Detect which cell encompasses the target text, then output its (X, Y) center coordinate. 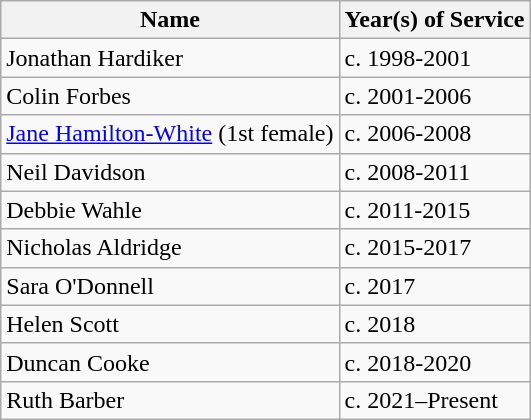
c. 2015-2017 (434, 248)
c. 2021–Present (434, 400)
c. 2018 (434, 324)
c. 1998-2001 (434, 58)
Year(s) of Service (434, 20)
Nicholas Aldridge (170, 248)
c. 2011-2015 (434, 210)
c. 2006-2008 (434, 134)
Helen Scott (170, 324)
Ruth Barber (170, 400)
c. 2001-2006 (434, 96)
Colin Forbes (170, 96)
c. 2008-2011 (434, 172)
Duncan Cooke (170, 362)
Jane Hamilton-White (1st female) (170, 134)
Sara O'Donnell (170, 286)
Debbie Wahle (170, 210)
Jonathan Hardiker (170, 58)
c. 2018-2020 (434, 362)
c. 2017 (434, 286)
Name (170, 20)
Neil Davidson (170, 172)
